Provide the [x, y] coordinate of the cell's center where the given text is located.  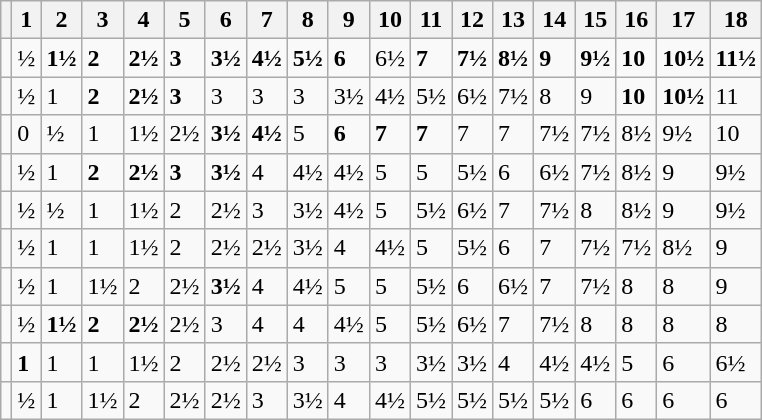
18 [736, 20]
12 [472, 20]
15 [596, 20]
16 [636, 20]
11½ [736, 58]
17 [684, 20]
0 [26, 134]
14 [554, 20]
13 [514, 20]
